Pinpoint the cell where the given text exists, returning its (x, y) midpoint coordinate. 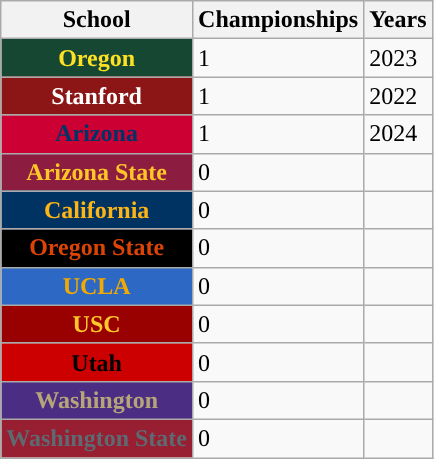
Years (398, 20)
Oregon (97, 58)
Arizona (97, 134)
2022 (398, 96)
Utah (97, 362)
Washington State (97, 438)
California (97, 210)
USC (97, 324)
Oregon State (97, 248)
2023 (398, 58)
Washington (97, 400)
Stanford (97, 96)
UCLA (97, 286)
Arizona State (97, 172)
2024 (398, 134)
School (97, 20)
Championships (278, 20)
